Extract the (x, y) coordinate from the center of the cell holding the provided text.  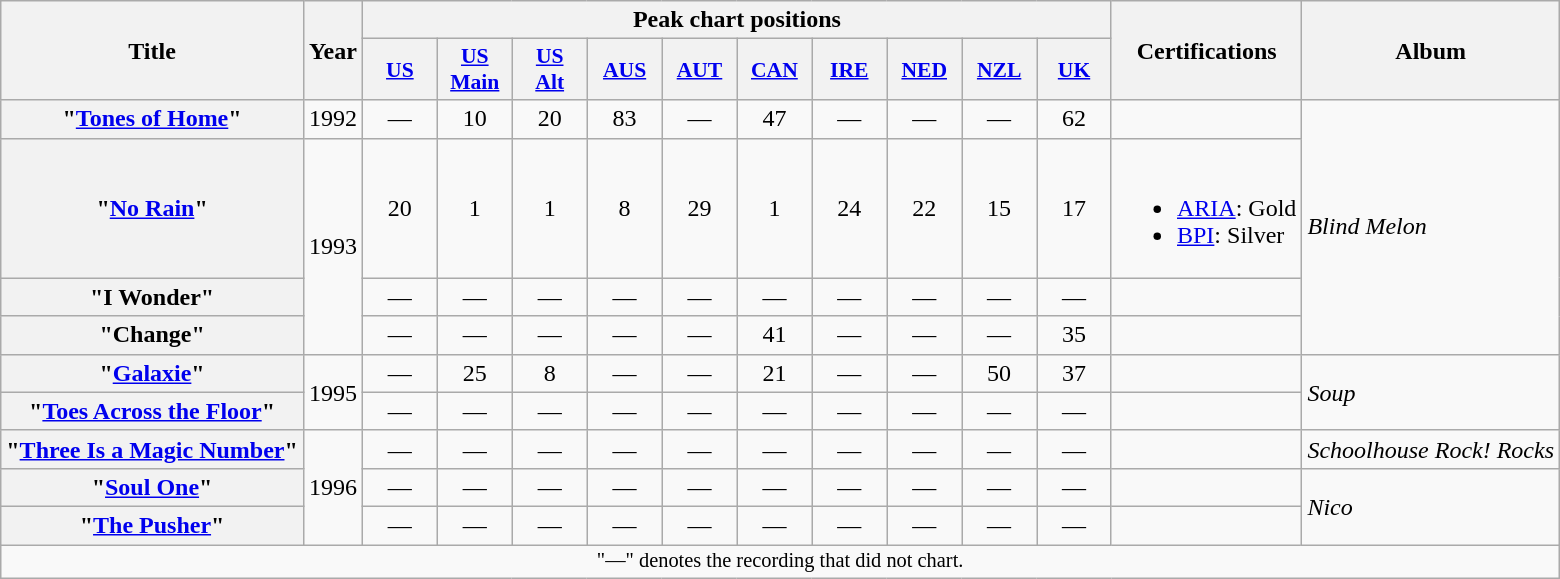
NZL (1000, 70)
10 (474, 119)
37 (1074, 373)
"Tones of Home" (152, 119)
NED (924, 70)
17 (1074, 208)
62 (1074, 119)
"Change" (152, 335)
50 (1000, 373)
USAlt (550, 70)
UK (1074, 70)
47 (774, 119)
Soup (1431, 392)
AUT (700, 70)
21 (774, 373)
24 (850, 208)
1993 (332, 246)
"Three Is a Magic Number" (152, 449)
Blind Melon (1431, 227)
Nico (1431, 506)
29 (700, 208)
15 (1000, 208)
35 (1074, 335)
CAN (774, 70)
USMain (474, 70)
"Soul One" (152, 487)
1992 (332, 119)
25 (474, 373)
"Toes Across the Floor" (152, 411)
Schoolhouse Rock! Rocks (1431, 449)
US (400, 70)
1996 (332, 487)
41 (774, 335)
"I Wonder" (152, 297)
22 (924, 208)
ARIA: GoldBPI: Silver (1206, 208)
83 (624, 119)
Year (332, 50)
Peak chart positions (736, 20)
"—" denotes the recording that did not chart. (780, 561)
AUS (624, 70)
Album (1431, 50)
Title (152, 50)
"No Rain" (152, 208)
"The Pusher" (152, 525)
IRE (850, 70)
1995 (332, 392)
Certifications (1206, 50)
"Galaxie" (152, 373)
